Output the (X, Y) coordinate of the center of the cell containing the given text.  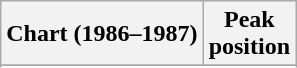
Peakposition (249, 34)
Chart (1986–1987) (102, 34)
